Output the (X, Y) coordinate of the center of the cell containing the given text.  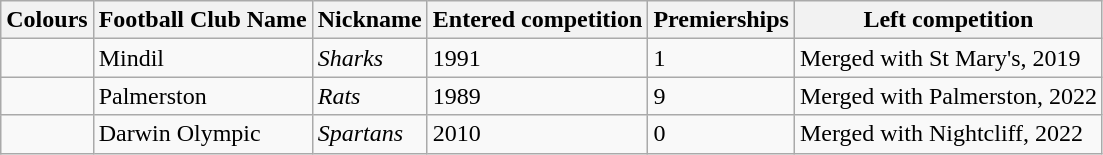
1 (722, 58)
Mindil (202, 58)
Darwin Olympic (202, 134)
Palmerston (202, 96)
Sharks (370, 58)
Spartans (370, 134)
1989 (538, 96)
Colours (47, 20)
Premierships (722, 20)
2010 (538, 134)
Nickname (370, 20)
1991 (538, 58)
0 (722, 134)
Merged with Nightcliff, 2022 (948, 134)
Merged with St Mary's, 2019 (948, 58)
Entered competition (538, 20)
Left competition (948, 20)
Merged with Palmerston, 2022 (948, 96)
Rats (370, 96)
Football Club Name (202, 20)
9 (722, 96)
